From the cell containing the given text, extract its center point as (X, Y) coordinate. 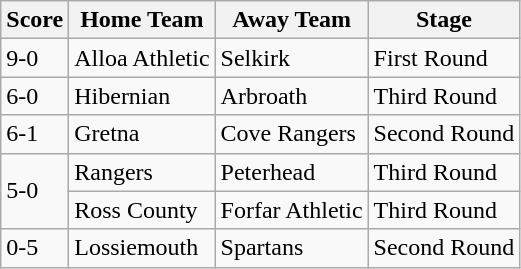
Alloa Athletic (142, 58)
Cove Rangers (292, 134)
6-0 (35, 96)
Rangers (142, 172)
Home Team (142, 20)
Forfar Athletic (292, 210)
Gretna (142, 134)
Spartans (292, 248)
Lossiemouth (142, 248)
Away Team (292, 20)
5-0 (35, 191)
Hibernian (142, 96)
Score (35, 20)
Arbroath (292, 96)
Peterhead (292, 172)
6-1 (35, 134)
First Round (444, 58)
Stage (444, 20)
9-0 (35, 58)
Ross County (142, 210)
0-5 (35, 248)
Selkirk (292, 58)
